Return the [X, Y] coordinate for the center point of the cell that contains the specified text.  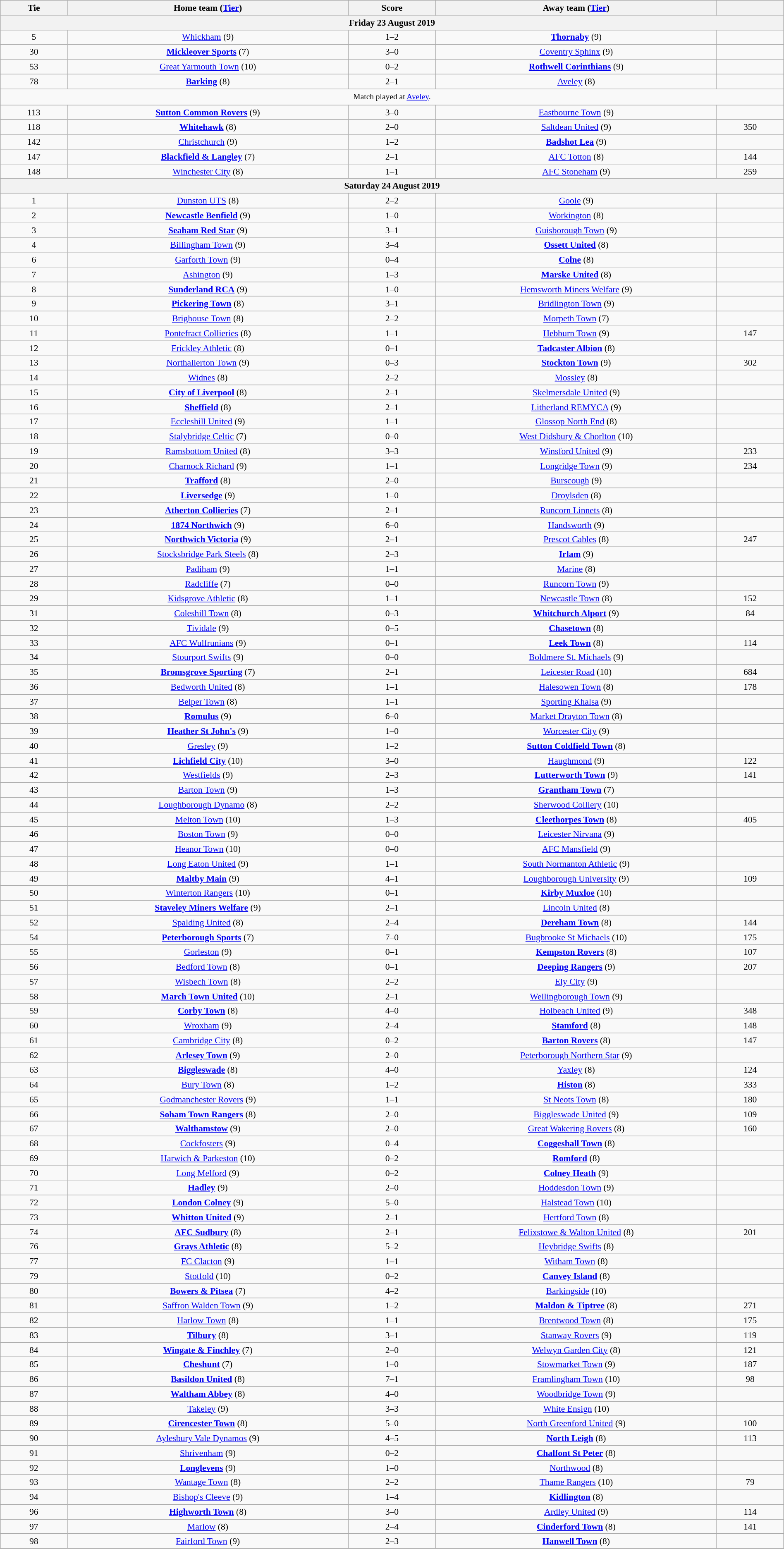
Hoddesdon Town (9) [576, 1188]
Whitchurch Alport (9) [576, 613]
Corby Town (8) [208, 1011]
233 [750, 452]
Cinderford Town (8) [576, 1527]
Ashington (9) [208, 275]
Longridge Town (9) [576, 466]
49 [34, 879]
34 [34, 657]
107 [750, 952]
Leicester Road (10) [576, 672]
Haughmond (9) [576, 761]
17 [34, 422]
6 [34, 260]
51 [34, 908]
4–5 [392, 1438]
9 [34, 304]
22 [34, 495]
92 [34, 1468]
Aylesbury Vale Dynamos (9) [208, 1438]
Score [392, 8]
350 [750, 127]
Sheffield (8) [208, 407]
Arlesey Town (9) [208, 1055]
Wellingborough Town (9) [576, 997]
Godmanchester Rovers (9) [208, 1100]
1–4 [392, 1497]
96 [34, 1512]
Litherland REMYCA (9) [576, 407]
Halesowen Town (8) [576, 687]
Kidlington (8) [576, 1497]
14 [34, 378]
Kempston Rovers (8) [576, 952]
Yaxley (8) [576, 1070]
41 [34, 761]
46 [34, 834]
Saturday 24 August 2019 [392, 186]
Dunston UTS (8) [208, 201]
Pontefract Collieries (8) [208, 333]
74 [34, 1232]
Frickley Athletic (8) [208, 348]
18 [34, 437]
Stamford (8) [576, 1026]
Ely City (9) [576, 982]
684 [750, 672]
201 [750, 1232]
Workington (8) [576, 216]
47 [34, 849]
Chasetown (8) [576, 628]
35 [34, 672]
Stowmarket Town (9) [576, 1365]
Trafford (8) [208, 481]
Coggeshall Town (8) [576, 1144]
Ossett United (8) [576, 245]
White Ensign (10) [576, 1409]
City of Liverpool (8) [208, 392]
Peterborough Sports (7) [208, 937]
Whickham (9) [208, 37]
Blackfield & Langley (7) [208, 157]
Garforth Town (9) [208, 260]
Lutterworth Town (9) [576, 775]
19 [34, 452]
Kirby Muxloe (10) [576, 893]
59 [34, 1011]
207 [750, 967]
Cirencester Town (8) [208, 1424]
78 [34, 81]
11 [34, 333]
Sutton Coldfield Town (8) [576, 746]
70 [34, 1173]
Guisborough Town (9) [576, 230]
Holbeach United (9) [576, 1011]
Stotfold (10) [208, 1276]
Wingate & Finchley (7) [208, 1350]
Harwich & Parkeston (10) [208, 1159]
Sutton Common Rovers (9) [208, 112]
5–2 [392, 1247]
Barking (8) [208, 81]
Runcorn Linnets (8) [576, 510]
Stocksbridge Park Steels (8) [208, 555]
Atherton Collieries (7) [208, 510]
Stockton Town (9) [576, 363]
Sherwood Colliery (10) [576, 805]
Widnes (8) [208, 378]
48 [34, 864]
Burscough (9) [576, 481]
Lichfield City (10) [208, 761]
Thame Rangers (10) [576, 1482]
Coleshill Town (8) [208, 613]
2 [34, 216]
Match played at Aveley. [392, 97]
405 [750, 820]
London Colney (9) [208, 1202]
AFC Wulfrunians (9) [208, 643]
Prescot Cables (8) [576, 540]
33 [34, 643]
Woodbridge Town (9) [576, 1394]
259 [750, 172]
Away team (Tier) [576, 8]
Christchurch (9) [208, 142]
Hemsworth Miners Welfare (9) [576, 289]
187 [750, 1365]
348 [750, 1011]
29 [34, 599]
Saltdean United (9) [576, 127]
North Leigh (8) [576, 1438]
Boldmere St. Michaels (9) [576, 657]
AFC Mansfield (9) [576, 849]
Winchester City (8) [208, 172]
Goole (9) [576, 201]
16 [34, 407]
Mossley (8) [576, 378]
333 [750, 1085]
Stourport Swifts (9) [208, 657]
Great Wakering Rovers (8) [576, 1129]
Welwyn Garden City (8) [576, 1350]
Hadley (9) [208, 1188]
118 [34, 127]
Sunderland RCA (9) [208, 289]
Chalfont St Peter (8) [576, 1453]
23 [34, 510]
Worcester City (9) [576, 731]
152 [750, 599]
Wantage Town (8) [208, 1482]
27 [34, 569]
Leek Town (8) [576, 643]
13 [34, 363]
37 [34, 702]
56 [34, 967]
Radcliffe (7) [208, 584]
Westfields (9) [208, 775]
Seaham Red Star (9) [208, 230]
50 [34, 893]
66 [34, 1114]
Handsworth (9) [576, 525]
Peterborough Northern Star (9) [576, 1055]
91 [34, 1453]
Colney Heath (9) [576, 1173]
Tie [34, 8]
Kidsgrove Athletic (8) [208, 599]
Fairford Town (9) [208, 1542]
61 [34, 1040]
Staveley Miners Welfare (9) [208, 908]
Brentwood Town (8) [576, 1320]
Bromsgrove Sporting (7) [208, 672]
Mickleover Sports (7) [208, 52]
3–4 [392, 245]
30 [34, 52]
1 [34, 201]
Liversedge (9) [208, 495]
Long Melford (9) [208, 1173]
Barton Town (9) [208, 790]
Rothwell Corinthians (9) [576, 67]
Hebburn Town (9) [576, 333]
7–1 [392, 1379]
63 [34, 1070]
72 [34, 1202]
Winterton Rangers (10) [208, 893]
Aveley (8) [576, 81]
Canvey Island (8) [576, 1276]
54 [34, 937]
Witham Town (8) [576, 1262]
Highworth Town (8) [208, 1512]
Northallerton Town (9) [208, 363]
Felixstowe & Walton United (8) [576, 1232]
52 [34, 923]
Market Drayton Town (8) [576, 717]
Basildon United (8) [208, 1379]
71 [34, 1188]
97 [34, 1527]
Cleethorpes Town (8) [576, 820]
Romulus (9) [208, 717]
12 [34, 348]
89 [34, 1424]
43 [34, 790]
Bishop's Cleeve (9) [208, 1497]
Cambridge City (8) [208, 1040]
Marske United (8) [576, 275]
Gorleston (9) [208, 952]
Coventry Sphinx (9) [576, 52]
64 [34, 1085]
90 [34, 1438]
Dereham Town (8) [576, 923]
Heather St John's (9) [208, 731]
31 [34, 613]
82 [34, 1320]
Maldon & Tiptree (8) [576, 1306]
160 [750, 1129]
26 [34, 555]
Shrivenham (9) [208, 1453]
Tadcaster Albion (8) [576, 348]
Leicester Nirvana (9) [576, 834]
Morpeth Town (7) [576, 319]
94 [34, 1497]
Waltham Abbey (8) [208, 1394]
Sporting Khalsa (9) [576, 702]
42 [34, 775]
Heybridge Swifts (8) [576, 1247]
271 [750, 1306]
Cockfosters (9) [208, 1144]
44 [34, 805]
Bedworth United (8) [208, 687]
Deeping Rangers (9) [576, 967]
Lincoln United (8) [576, 908]
AFC Totton (8) [576, 157]
Wisbech Town (8) [208, 982]
Soham Town Rangers (8) [208, 1114]
5 [34, 37]
Wroxham (9) [208, 1026]
180 [750, 1100]
124 [750, 1070]
Gresley (9) [208, 746]
Thornaby (9) [576, 37]
28 [34, 584]
Takeley (9) [208, 1409]
21 [34, 481]
March Town United (10) [208, 997]
Tividale (9) [208, 628]
Romford (8) [576, 1159]
Walthamstow (9) [208, 1129]
Spalding United (8) [208, 923]
85 [34, 1365]
Runcorn Town (9) [576, 584]
93 [34, 1482]
Maltby Main (9) [208, 879]
38 [34, 717]
Harlow Town (8) [208, 1320]
58 [34, 997]
7–0 [392, 937]
Friday 23 August 2019 [392, 23]
St Neots Town (8) [576, 1100]
8 [34, 289]
100 [750, 1424]
Northwood (8) [576, 1468]
Long Eaton United (9) [208, 864]
Ramsbottom United (8) [208, 452]
65 [34, 1100]
15 [34, 392]
Newcastle Town (8) [576, 599]
Winsford United (9) [576, 452]
10 [34, 319]
88 [34, 1409]
Stalybridge Celtic (7) [208, 437]
Longlevens (9) [208, 1468]
Ardley United (9) [576, 1512]
Cheshunt (7) [208, 1365]
Framlingham Town (10) [576, 1379]
Heanor Town (10) [208, 849]
Tilbury (8) [208, 1335]
Billingham Town (9) [208, 245]
Brighouse Town (8) [208, 319]
Newcastle Benfield (9) [208, 216]
55 [34, 952]
73 [34, 1217]
Eccleshill United (9) [208, 422]
25 [34, 540]
20 [34, 466]
Bedford Town (8) [208, 967]
67 [34, 1129]
1874 Northwich (9) [208, 525]
Melton Town (10) [208, 820]
Stanway Rovers (9) [576, 1335]
Histon (8) [576, 1085]
Great Yarmouth Town (10) [208, 67]
53 [34, 67]
Marlow (8) [208, 1527]
Padiham (9) [208, 569]
119 [750, 1335]
142 [34, 142]
3 [34, 230]
AFC Sudbury (8) [208, 1232]
69 [34, 1159]
Hertford Town (8) [576, 1217]
Glossop North End (8) [576, 422]
57 [34, 982]
87 [34, 1394]
40 [34, 746]
86 [34, 1379]
234 [750, 466]
FC Clacton (9) [208, 1262]
247 [750, 540]
4 [34, 245]
7 [34, 275]
76 [34, 1247]
Pickering Town (8) [208, 304]
Bowers & Pitsea (7) [208, 1291]
4–1 [392, 879]
60 [34, 1026]
Marine (8) [576, 569]
32 [34, 628]
24 [34, 525]
Saffron Walden Town (9) [208, 1306]
Halstead Town (10) [576, 1202]
Home team (Tier) [208, 8]
Belper Town (8) [208, 702]
80 [34, 1291]
West Didsbury & Chorlton (10) [576, 437]
62 [34, 1055]
Biggleswade (8) [208, 1070]
Bury Town (8) [208, 1085]
0–5 [392, 628]
122 [750, 761]
121 [750, 1350]
68 [34, 1144]
39 [34, 731]
Whitehawk (8) [208, 127]
Barkingside (10) [576, 1291]
36 [34, 687]
Biggleswade United (9) [576, 1114]
Irlam (9) [576, 555]
4–2 [392, 1291]
45 [34, 820]
Whitton United (9) [208, 1217]
Colne (8) [576, 260]
South Normanton Athletic (9) [576, 864]
North Greenford United (9) [576, 1424]
Loughborough University (9) [576, 879]
Hanwell Town (8) [576, 1542]
Boston Town (9) [208, 834]
178 [750, 687]
Charnock Richard (9) [208, 466]
81 [34, 1306]
Skelmersdale United (9) [576, 392]
Bugbrooke St Michaels (10) [576, 937]
83 [34, 1335]
Droylsden (8) [576, 495]
Loughborough Dynamo (8) [208, 805]
Eastbourne Town (9) [576, 112]
AFC Stoneham (9) [576, 172]
Barton Rovers (8) [576, 1040]
Northwich Victoria (9) [208, 540]
Bridlington Town (9) [576, 304]
Grantham Town (7) [576, 790]
77 [34, 1262]
Grays Athletic (8) [208, 1247]
Badshot Lea (9) [576, 142]
302 [750, 363]
